Capture the cell that displays the provided text and extract its (X, Y) central coordinate. 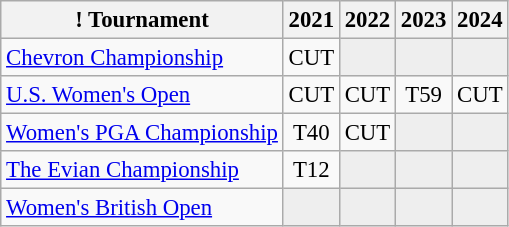
T40 (311, 133)
2022 (367, 20)
T12 (311, 170)
Women's PGA Championship (142, 133)
2023 (424, 20)
2024 (480, 20)
2021 (311, 20)
Women's British Open (142, 208)
U.S. Women's Open (142, 95)
The Evian Championship (142, 170)
T59 (424, 95)
Chevron Championship (142, 58)
! Tournament (142, 20)
